Locate the cell with the specified text and output its [X, Y] center coordinate. 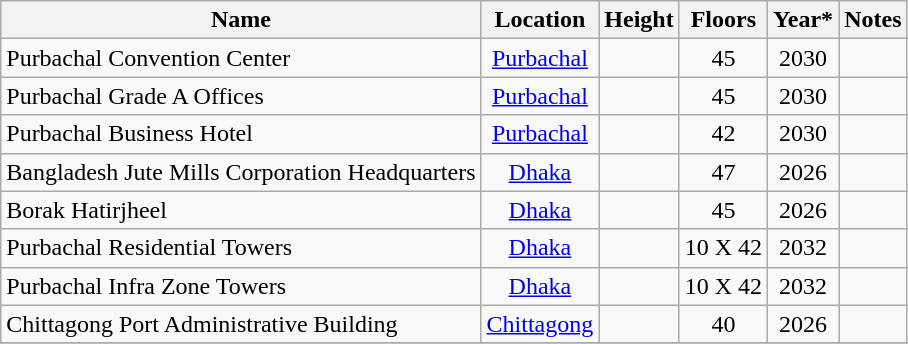
Location [540, 20]
Bangladesh Jute Mills Corporation Headquarters [241, 172]
Height [639, 20]
40 [723, 324]
Year* [804, 20]
Purbachal Business Hotel [241, 134]
Floors [723, 20]
Purbachal Convention Center [241, 58]
Chittagong [540, 324]
Purbachal Residential Towers [241, 248]
Notes [873, 20]
Purbachal Infra Zone Towers [241, 286]
47 [723, 172]
Chittagong Port Administrative Building [241, 324]
42 [723, 134]
Purbachal Grade A Offices [241, 96]
Borak Hatirjheel [241, 210]
Name [241, 20]
